Provide the [x, y] coordinate of the cell's center where the given text is located.  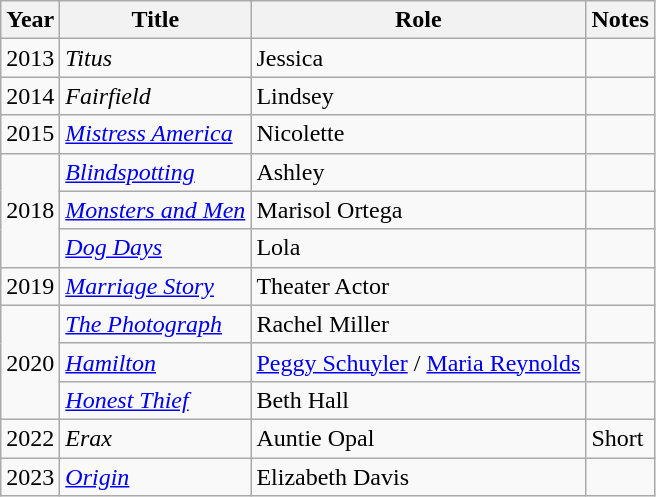
Blindspotting [156, 172]
Short [620, 438]
2023 [30, 477]
2018 [30, 210]
2015 [30, 134]
The Photograph [156, 324]
Theater Actor [418, 286]
2013 [30, 58]
Marriage Story [156, 286]
Honest Thief [156, 400]
Fairfield [156, 96]
Hamilton [156, 362]
Monsters and Men [156, 210]
Mistress America [156, 134]
Marisol Ortega [418, 210]
2020 [30, 362]
Nicolette [418, 134]
Notes [620, 20]
Beth Hall [418, 400]
Erax [156, 438]
2022 [30, 438]
Title [156, 20]
Ashley [418, 172]
Year [30, 20]
Origin [156, 477]
Titus [156, 58]
Peggy Schuyler / Maria Reynolds [418, 362]
Lindsey [418, 96]
Jessica [418, 58]
Dog Days [156, 248]
2014 [30, 96]
Lola [418, 248]
Role [418, 20]
Rachel Miller [418, 324]
2019 [30, 286]
Auntie Opal [418, 438]
Elizabeth Davis [418, 477]
